Locate the cell with the specified text and output its [X, Y] center coordinate. 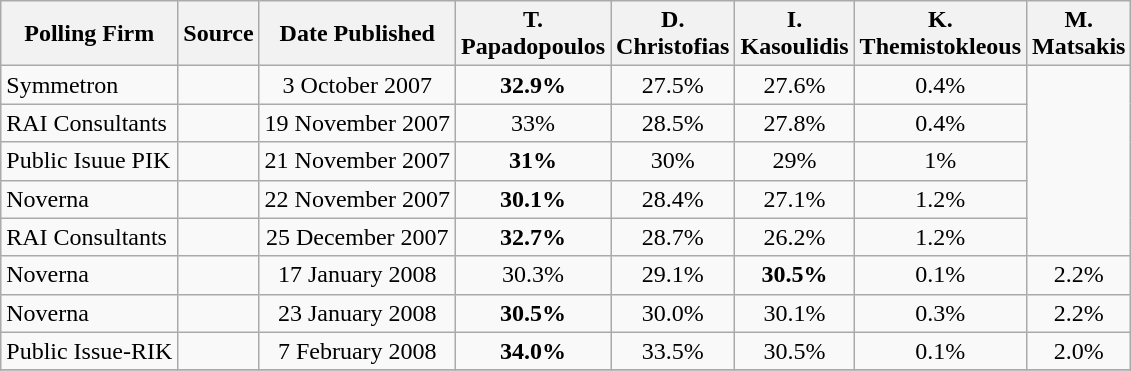
Public Isuue PIK [90, 161]
Source [218, 34]
30.0% [673, 313]
25 December 2007 [357, 237]
D.Christofias [673, 34]
17 January 2008 [357, 275]
K.Themistokleous [940, 34]
T.Papadopoulos [532, 34]
27.8% [794, 123]
23 January 2008 [357, 313]
32.7% [532, 237]
33% [532, 123]
30% [673, 161]
0.3% [940, 313]
31% [532, 161]
1% [940, 161]
30.3% [532, 275]
2.0% [1079, 351]
27.6% [794, 85]
Date Published [357, 34]
29% [794, 161]
28.4% [673, 199]
22 November 2007 [357, 199]
7 February 2008 [357, 351]
I.Kasoulidis [794, 34]
28.7% [673, 237]
3 October 2007 [357, 85]
Public Issue-RIK [90, 351]
21 November 2007 [357, 161]
Polling Firm [90, 34]
M.Matsakis [1079, 34]
34.0% [532, 351]
28.5% [673, 123]
27.5% [673, 85]
Symmetron [90, 85]
33.5% [673, 351]
32.9% [532, 85]
19 November 2007 [357, 123]
29.1% [673, 275]
26.2% [794, 237]
27.1% [794, 199]
